Return (X, Y) of the center of cell containing provided text 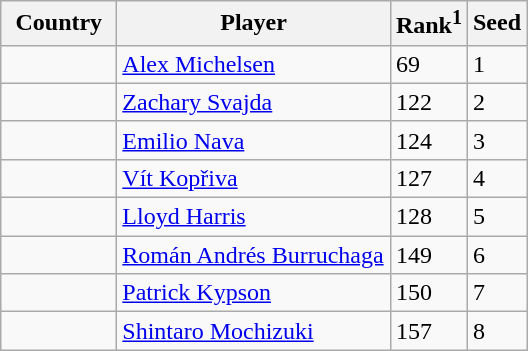
Emilio Nava (254, 140)
Country (59, 24)
157 (428, 331)
2 (496, 102)
Alex Michelsen (254, 64)
5 (496, 217)
3 (496, 140)
Seed (496, 24)
6 (496, 255)
Lloyd Harris (254, 217)
128 (428, 217)
149 (428, 255)
Vít Kopřiva (254, 178)
Player (254, 24)
8 (496, 331)
7 (496, 293)
Patrick Kypson (254, 293)
127 (428, 178)
150 (428, 293)
Román Andrés Burruchaga (254, 255)
Zachary Svajda (254, 102)
Rank1 (428, 24)
69 (428, 64)
124 (428, 140)
4 (496, 178)
Shintaro Mochizuki (254, 331)
122 (428, 102)
1 (496, 64)
